For the text-containing cell, return its midpoint in (X, Y) coordinate format. 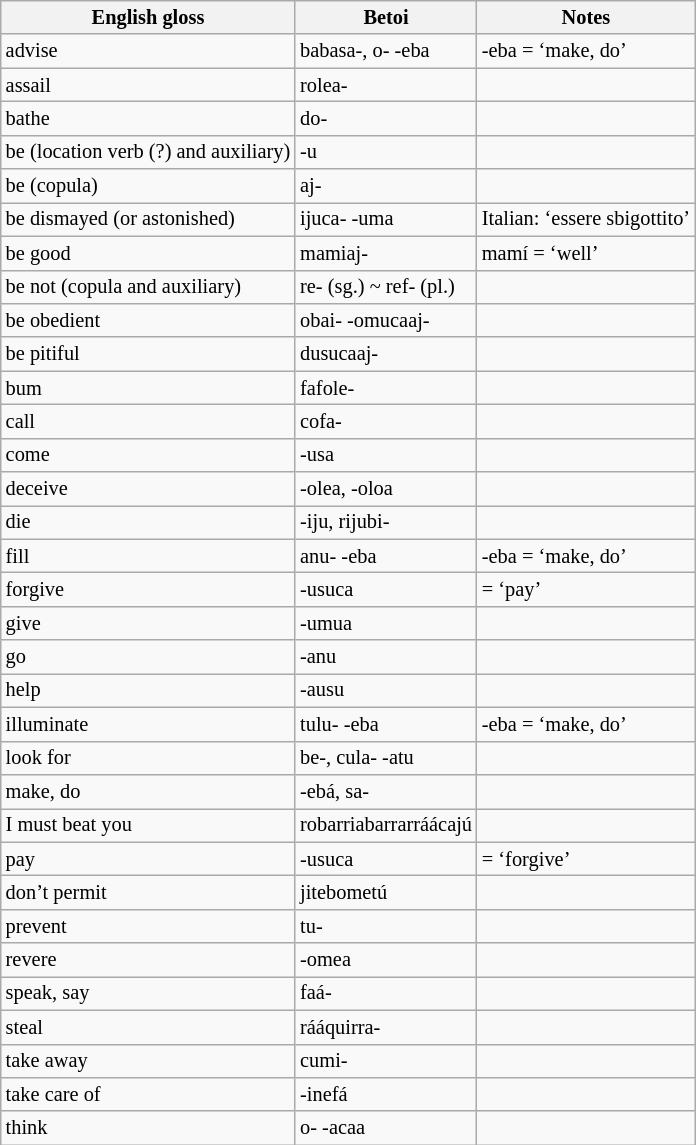
-anu (386, 657)
-ebá, sa- (386, 791)
mamiaj- (386, 253)
babasa-, o- -eba (386, 51)
Italian: ‘essere sbigottito’ (586, 219)
pay (148, 859)
advise (148, 51)
tulu- -eba (386, 724)
speak, say (148, 993)
Betoi (386, 17)
cofa- (386, 421)
die (148, 522)
do- (386, 118)
-inefá (386, 1094)
prevent (148, 926)
robarriabarrarráácajú (386, 825)
bum (148, 388)
bathe (148, 118)
forgive (148, 589)
take away (148, 1061)
be pitiful (148, 354)
jitebometú (386, 892)
= ‘forgive’ (586, 859)
revere (148, 960)
obai- -omucaaj- (386, 320)
be not (copula and auxiliary) (148, 287)
fill (148, 556)
-olea, -oloa (386, 489)
-umua (386, 623)
assail (148, 85)
-iju, rijubi- (386, 522)
fafole- (386, 388)
-usa (386, 455)
dusucaaj- (386, 354)
steal (148, 1027)
think (148, 1128)
be-, cula- -atu (386, 758)
give (148, 623)
faá- (386, 993)
come (148, 455)
I must beat you (148, 825)
-u (386, 152)
anu- -eba (386, 556)
be (location verb (?) and auxiliary) (148, 152)
mamí = ‘well’ (586, 253)
ijuca- -uma (386, 219)
-ausu (386, 690)
be (copula) (148, 186)
rolea- (386, 85)
don’t permit (148, 892)
cumi- (386, 1061)
English gloss (148, 17)
look for (148, 758)
call (148, 421)
= ‘pay’ (586, 589)
be good (148, 253)
aj- (386, 186)
-omea (386, 960)
be dismayed (or astonished) (148, 219)
make, do (148, 791)
take care of (148, 1094)
be obedient (148, 320)
rááquirra- (386, 1027)
tu- (386, 926)
re- (sg.) ~ ref- (pl.) (386, 287)
illuminate (148, 724)
go (148, 657)
Notes (586, 17)
deceive (148, 489)
help (148, 690)
o- -acaa (386, 1128)
